Pinpoint the cell where the given text exists, returning its (x, y) midpoint coordinate. 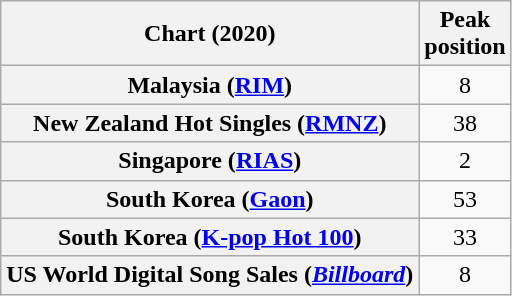
38 (465, 123)
Singapore (RIAS) (210, 161)
South Korea (K-pop Hot 100) (210, 237)
Peakposition (465, 34)
53 (465, 199)
Chart (2020) (210, 34)
2 (465, 161)
New Zealand Hot Singles (RMNZ) (210, 123)
33 (465, 237)
South Korea (Gaon) (210, 199)
US World Digital Song Sales (Billboard) (210, 275)
Malaysia (RIM) (210, 85)
